Return (x, y) of the center of cell containing provided text 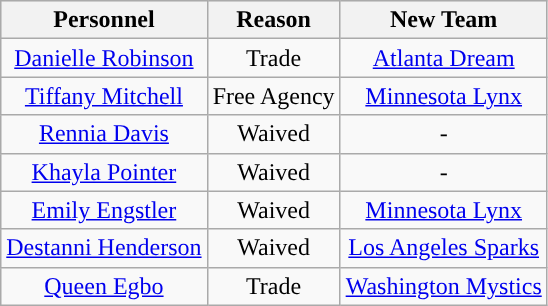
New Team (444, 20)
Los Angeles Sparks (444, 248)
Rennia Davis (104, 134)
Atlanta Dream (444, 58)
Destanni Henderson (104, 248)
Queen Egbo (104, 286)
Emily Engstler (104, 210)
Danielle Robinson (104, 58)
Free Agency (274, 96)
Personnel (104, 20)
Khayla Pointer (104, 172)
Washington Mystics (444, 286)
Reason (274, 20)
Tiffany Mitchell (104, 96)
